Find where the given text appears and provide that cell's center as (x, y) coordinate. 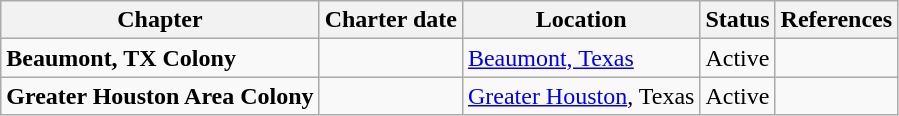
Greater Houston Area Colony (160, 96)
Location (581, 20)
Chapter (160, 20)
Beaumont, TX Colony (160, 58)
References (836, 20)
Charter date (390, 20)
Beaumont, Texas (581, 58)
Status (738, 20)
Greater Houston, Texas (581, 96)
